From the cell containing the given text, extract its center point as [X, Y] coordinate. 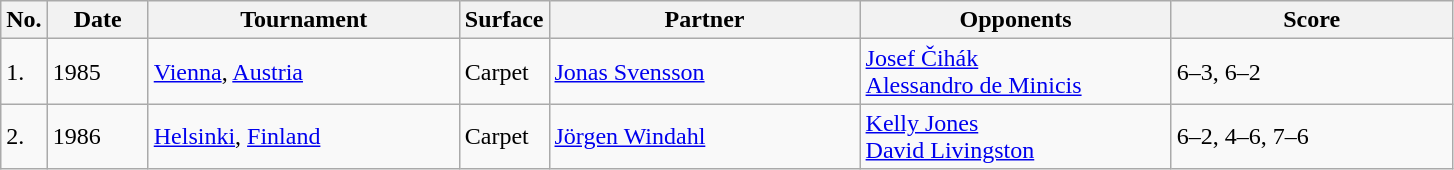
Josef Čihák Alessandro de Minicis [1016, 72]
1986 [98, 136]
Partner [704, 20]
Tournament [304, 20]
No. [24, 20]
Vienna, Austria [304, 72]
6–3, 6–2 [1312, 72]
Kelly Jones David Livingston [1016, 136]
2. [24, 136]
Surface [504, 20]
Opponents [1016, 20]
Jonas Svensson [704, 72]
6–2, 4–6, 7–6 [1312, 136]
1985 [98, 72]
Jörgen Windahl [704, 136]
Date [98, 20]
Helsinki, Finland [304, 136]
Score [1312, 20]
1. [24, 72]
